Identify which cell holds the provided text, then report its [X, Y] central coordinate. 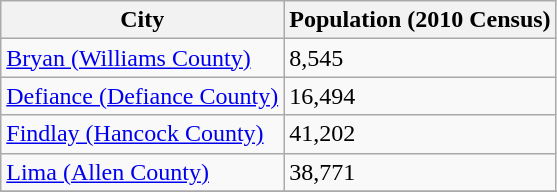
41,202 [420, 134]
Findlay (Hancock County) [142, 134]
8,545 [420, 58]
Lima (Allen County) [142, 172]
16,494 [420, 96]
City [142, 20]
38,771 [420, 172]
Population (2010 Census) [420, 20]
Bryan (Williams County) [142, 58]
Defiance (Defiance County) [142, 96]
